From the cell containing the given text, extract its center point as (x, y) coordinate. 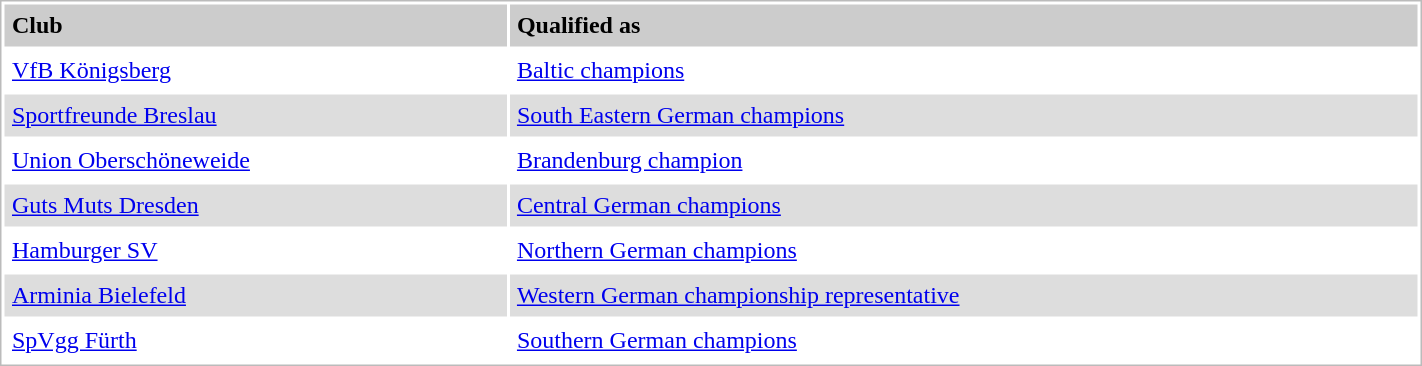
Union Oberschöneweide (255, 161)
Arminia Bielefeld (255, 295)
Guts Muts Dresden (255, 205)
Central German champions (963, 205)
Brandenburg champion (963, 161)
Qualified as (963, 25)
Southern German champions (963, 341)
Northern German champions (963, 251)
Club (255, 25)
SpVgg Fürth (255, 341)
South Eastern German champions (963, 115)
VfB Königsberg (255, 71)
Sportfreunde Breslau (255, 115)
Hamburger SV (255, 251)
Baltic champions (963, 71)
Western German championship representative (963, 295)
